Determine the [x, y] coordinate at the center of the cell enclosing the given text.  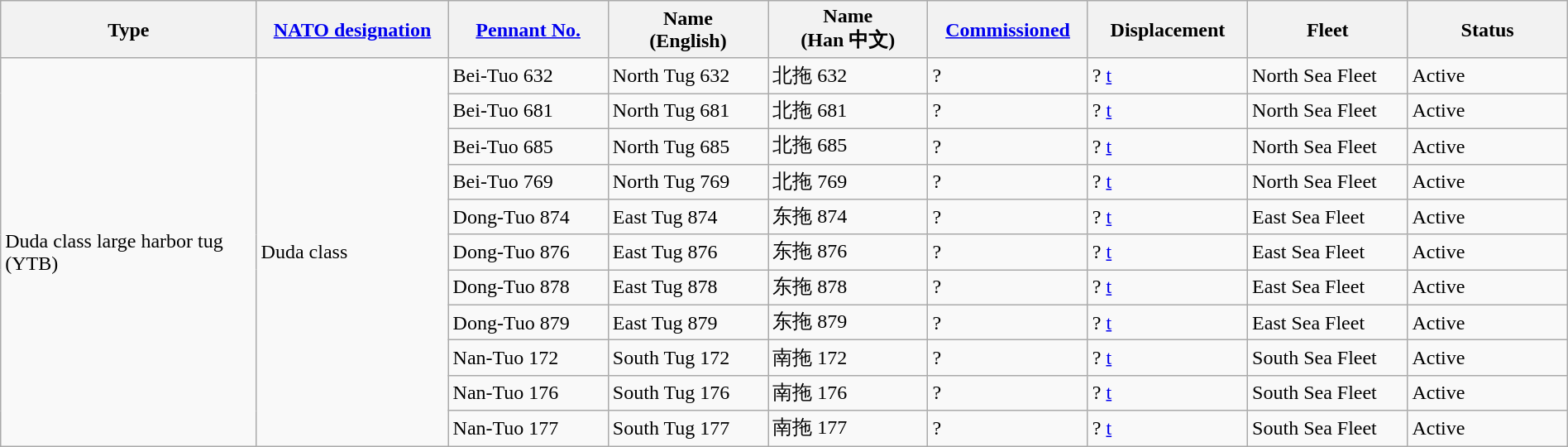
Nan-Tuo 177 [528, 429]
东拖 879 [849, 323]
East Tug 878 [688, 288]
北拖 769 [849, 182]
Bei-Tuo 685 [528, 146]
North Tug 685 [688, 146]
南拖 172 [849, 358]
East Tug 876 [688, 252]
Nan-Tuo 172 [528, 358]
Commissioned [1007, 30]
南拖 176 [849, 392]
East Tug 879 [688, 323]
NATO designation [352, 30]
Displacement [1168, 30]
Type [129, 30]
East Tug 874 [688, 217]
东拖 876 [849, 252]
南拖 177 [849, 429]
Bei-Tuo 632 [528, 76]
South Tug 172 [688, 358]
North Tug 769 [688, 182]
South Tug 177 [688, 429]
Nan-Tuo 176 [528, 392]
Name(English) [688, 30]
Dong-Tuo 874 [528, 217]
Name(Han 中文) [849, 30]
Duda class large harbor tug (YTB) [129, 252]
North Tug 681 [688, 111]
北拖 632 [849, 76]
South Tug 176 [688, 392]
Bei-Tuo 681 [528, 111]
Status [1487, 30]
东拖 874 [849, 217]
东拖 878 [849, 288]
北拖 685 [849, 146]
北拖 681 [849, 111]
North Tug 632 [688, 76]
Dong-Tuo 879 [528, 323]
Duda class [352, 252]
Bei-Tuo 769 [528, 182]
Dong-Tuo 876 [528, 252]
Pennant No. [528, 30]
Dong-Tuo 878 [528, 288]
Fleet [1328, 30]
